Locate the cell with the specified text and output its (x, y) center coordinate. 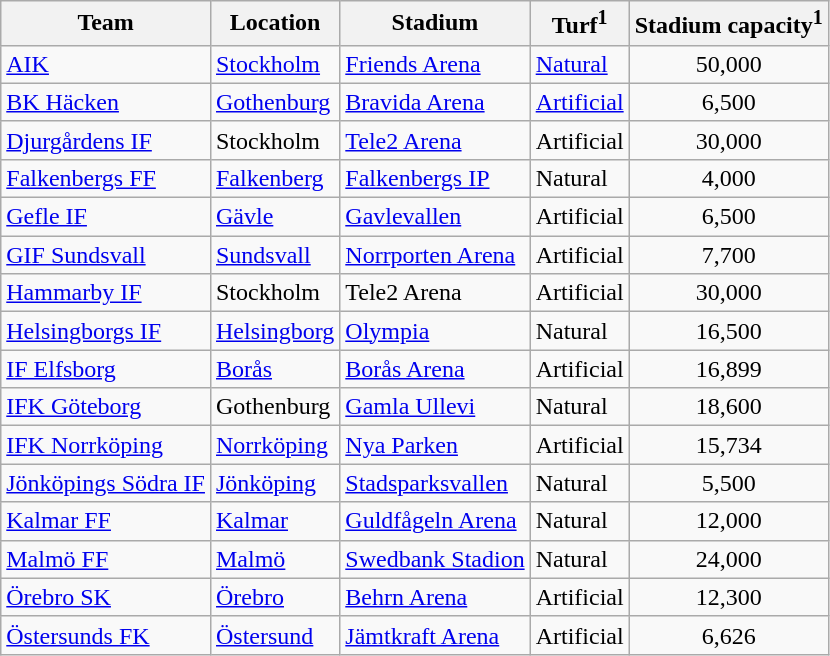
Norrköping (274, 445)
GIF Sundsvall (106, 255)
Kalmar FF (106, 521)
6,626 (728, 635)
Turf1 (580, 24)
18,600 (728, 407)
Location (274, 24)
IF Elfsborg (106, 369)
Behrn Arena (435, 597)
Team (106, 24)
5,500 (728, 483)
Östersunds FK (106, 635)
7,700 (728, 255)
Jönköping (274, 483)
Bravida Arena (435, 102)
Swedbank Stadion (435, 559)
Helsingborgs IF (106, 331)
AIK (106, 64)
Stadium (435, 24)
Helsingborg (274, 331)
Borås Arena (435, 369)
Stadsparksvallen (435, 483)
Nya Parken (435, 445)
Guldfågeln Arena (435, 521)
Hammarby IF (106, 293)
Gefle IF (106, 217)
Falkenberg (274, 178)
IFK Norrköping (106, 445)
Djurgårdens IF (106, 140)
15,734 (728, 445)
Östersund (274, 635)
Gavlevallen (435, 217)
Borås (274, 369)
IFK Göteborg (106, 407)
12,300 (728, 597)
Norrporten Arena (435, 255)
50,000 (728, 64)
Malmö (274, 559)
Gävle (274, 217)
BK Häcken (106, 102)
Jönköpings Södra IF (106, 483)
Olympia (435, 331)
Örebro (274, 597)
Sundsvall (274, 255)
16,500 (728, 331)
Falkenbergs IP (435, 178)
Falkenbergs FF (106, 178)
Kalmar (274, 521)
Jämtkraft Arena (435, 635)
16,899 (728, 369)
Friends Arena (435, 64)
Gamla Ullevi (435, 407)
Örebro SK (106, 597)
Stadium capacity1 (728, 24)
24,000 (728, 559)
12,000 (728, 521)
4,000 (728, 178)
Malmö FF (106, 559)
